Search for the cell housing the specified text and yield its (X, Y) center coordinate. 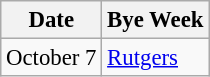
Date (52, 20)
Bye Week (156, 20)
October 7 (52, 58)
Rutgers (156, 58)
